Determine the (x, y) coordinate at the center of the cell enclosing the given text.  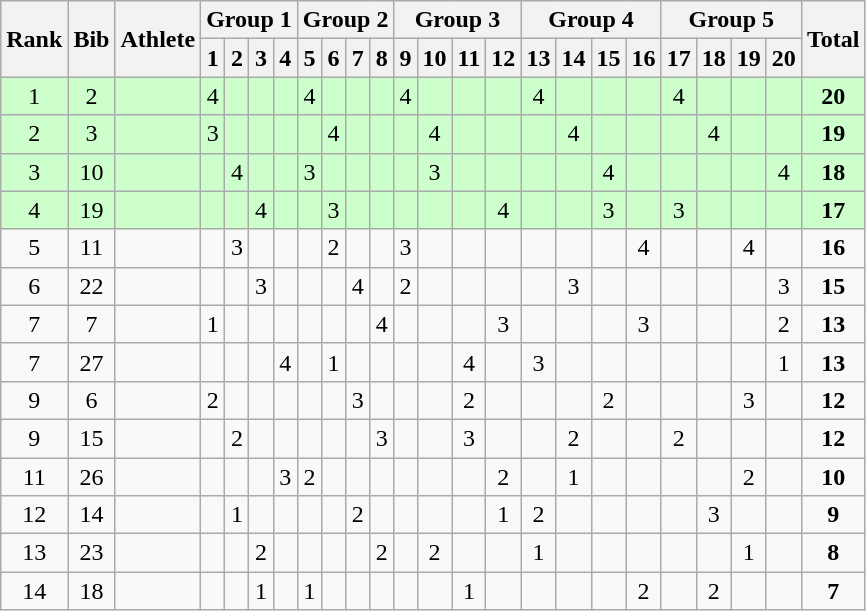
Athlete (158, 39)
Rank (34, 39)
23 (92, 553)
Group 1 (250, 20)
26 (92, 477)
27 (92, 362)
Group 2 (346, 20)
Total (833, 39)
Bib (92, 39)
Group 3 (458, 20)
22 (92, 286)
Group 5 (731, 20)
Group 4 (591, 20)
